Detect which cell encompasses the target text, then output its [X, Y] center coordinate. 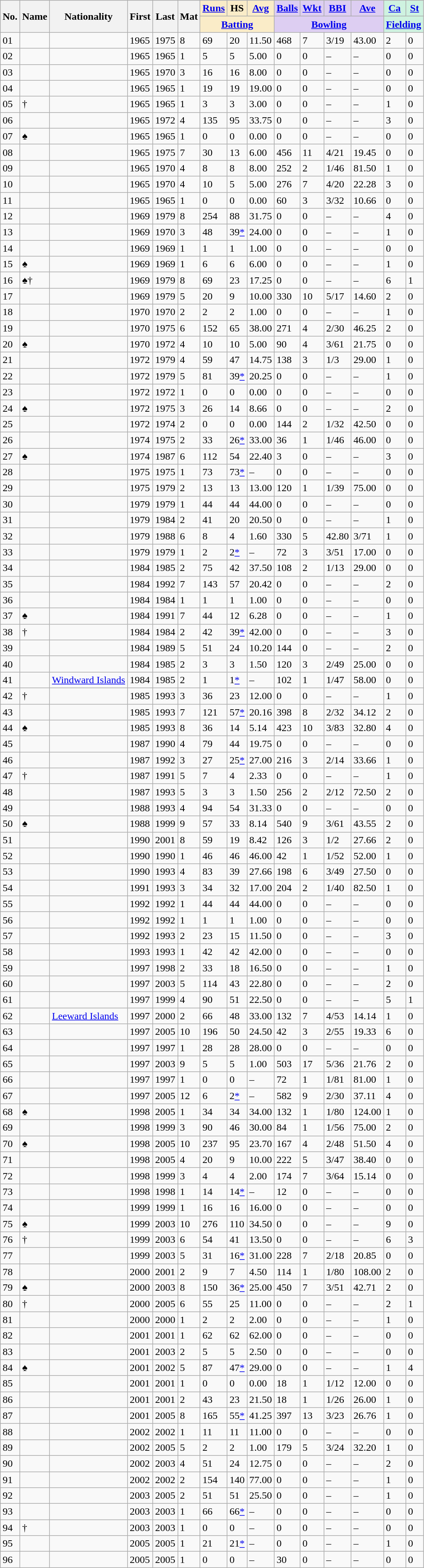
82 [10, 1336]
78 [10, 1272]
503 [287, 1064]
31.33 [260, 808]
254 [214, 216]
37.50 [260, 568]
3/24 [338, 1447]
89 [10, 1447]
30.00 [260, 1128]
Wkt [312, 8]
38 [10, 632]
102 [287, 680]
St [414, 8]
First [140, 16]
53 [10, 872]
16.00 [260, 1208]
29 [10, 488]
24.00 [260, 232]
64 [10, 1048]
73* [237, 472]
81.00 [368, 1080]
76 [10, 1240]
3/64 [338, 1176]
2/14 [338, 760]
Batting [238, 24]
10.20 [260, 648]
110 [237, 1224]
1/32 [338, 424]
174 [287, 1176]
38.00 [260, 328]
216 [287, 760]
3/19 [338, 40]
Windward Islands [88, 680]
80 [10, 1304]
67 [10, 1096]
05 [10, 104]
04 [10, 88]
1/40 [338, 888]
72.50 [368, 792]
Name [34, 16]
124.00 [368, 1112]
55* [237, 1415]
135 [214, 120]
27.50 [368, 872]
22.80 [260, 984]
24.50 [260, 1032]
74 [10, 1208]
31.00 [260, 1256]
398 [287, 712]
17.25 [260, 280]
36* [237, 1288]
1/52 [338, 856]
3/47 [338, 1160]
20.42 [260, 584]
3/83 [338, 728]
22 [10, 376]
09 [10, 168]
93 [10, 1512]
02 [10, 56]
82.50 [368, 888]
12.75 [260, 1463]
4/53 [338, 1016]
582 [287, 1096]
57* [237, 712]
Ave [368, 8]
2/55 [338, 1032]
Avg [260, 8]
2/12 [338, 792]
150 [214, 1288]
27.00 [260, 760]
58 [10, 952]
Last [165, 16]
237 [214, 1144]
61 [10, 1000]
07 [10, 136]
3/23 [338, 1415]
121 [214, 712]
1989 [165, 648]
33.75 [260, 120]
21.75 [368, 344]
35 [10, 584]
66* [237, 1512]
62.00 [260, 1336]
26.76 [368, 1415]
1/56 [338, 1128]
71 [10, 1160]
Runs [214, 8]
63 [10, 1032]
96 [10, 1560]
70 [10, 1144]
21.50 [260, 1400]
3.00 [260, 104]
397 [287, 1415]
3/32 [338, 200]
42.71 [368, 1288]
08 [10, 152]
2.50 [260, 1352]
HS [237, 8]
68 [10, 1112]
198 [287, 872]
6.28 [260, 616]
22.28 [368, 184]
16.50 [260, 968]
81.50 [368, 168]
47* [237, 1368]
25* [237, 760]
43.00 [368, 40]
196 [214, 1032]
2/49 [338, 664]
BBI [338, 8]
8.66 [260, 408]
26* [237, 440]
1/12 [338, 1384]
Balls [287, 8]
5/17 [338, 296]
32.80 [368, 728]
222 [287, 1160]
179 [287, 1447]
14.60 [368, 296]
2/18 [338, 1256]
540 [287, 824]
21.76 [368, 1064]
Bowling [329, 24]
19.75 [260, 744]
49 [10, 808]
38.40 [368, 1160]
13.50 [260, 1240]
143 [214, 584]
52 [10, 856]
42.80 [338, 536]
126 [287, 840]
Fielding [404, 24]
15.14 [368, 1176]
2/48 [338, 1144]
85 [10, 1384]
91 [10, 1479]
456 [287, 152]
1/81 [338, 1080]
19.45 [368, 152]
58.00 [368, 680]
Nationality [88, 16]
140 [237, 1479]
228 [287, 1256]
37.11 [368, 1096]
2/32 [338, 712]
37 [10, 616]
43.55 [368, 824]
56 [10, 920]
28.00 [260, 1048]
1/2 [338, 840]
46.25 [368, 328]
154 [214, 1479]
33.66 [368, 760]
14.14 [368, 1016]
20.16 [260, 712]
4/20 [338, 184]
51.50 [368, 1144]
138 [287, 360]
450 [287, 1288]
1/13 [338, 568]
20.85 [368, 1256]
167 [287, 1144]
34.50 [260, 1224]
165 [214, 1415]
4.50 [260, 1272]
3/49 [338, 872]
271 [287, 328]
06 [10, 120]
13.00 [260, 488]
77.00 [260, 1479]
204 [287, 888]
23.70 [260, 1144]
34.00 [260, 1112]
16* [237, 1256]
20.50 [260, 520]
40 [10, 664]
14.75 [260, 360]
112 [214, 456]
22.40 [260, 456]
52.00 [368, 856]
1/3 [338, 360]
4/21 [338, 152]
14* [237, 1192]
01 [10, 40]
26.00 [368, 1400]
92 [10, 1496]
03 [10, 72]
2.33 [260, 776]
19.00 [260, 88]
252 [287, 168]
19.33 [368, 1032]
32.20 [368, 1447]
Leeward Islands [88, 1016]
31.75 [260, 216]
3/71 [368, 536]
5.14 [260, 728]
108.00 [368, 1272]
42.50 [368, 424]
77 [10, 1256]
41.25 [260, 1415]
Ca [395, 8]
1* [237, 680]
8.42 [260, 840]
34.12 [368, 712]
108 [287, 568]
152 [214, 328]
5/36 [338, 1064]
No. [10, 16]
Mat [189, 16]
8.14 [260, 824]
1.60 [260, 536]
1/39 [338, 488]
86 [10, 1400]
1/47 [338, 680]
20.25 [260, 376]
1/26 [338, 1400]
♠† [34, 280]
256 [287, 792]
22.50 [260, 1000]
21* [237, 1544]
45 [10, 744]
25.50 [260, 1496]
423 [287, 728]
10.66 [368, 200]
468 [287, 40]
